For the text-containing cell, return its midpoint in [x, y] coordinate format. 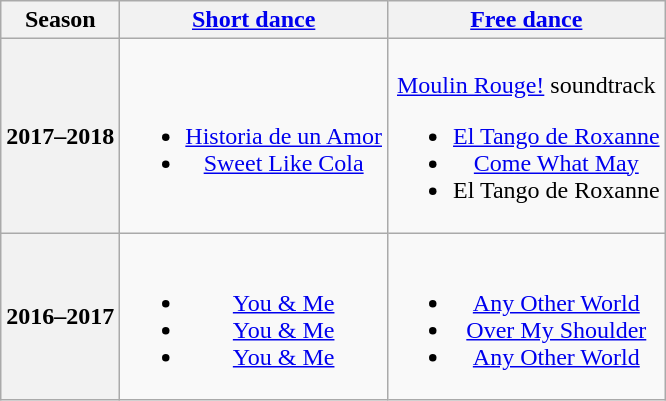
Historia de un Amor Sweet Like Cola [254, 136]
Season [60, 20]
Moulin Rouge! soundtrackEl Tango de RoxanneCome What MayEl Tango de Roxanne [527, 136]
You & Me You & Me You & Me [254, 316]
2017–2018 [60, 136]
Free dance [527, 20]
2016–2017 [60, 316]
Short dance [254, 20]
Any Other WorldOver My ShoulderAny Other World [527, 316]
